Capture the cell that displays the provided text and extract its (X, Y) central coordinate. 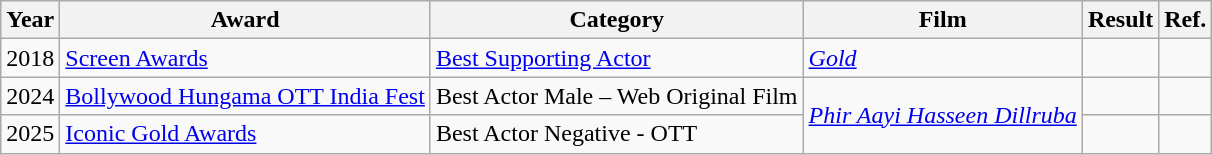
Year (30, 20)
Phir Aayi Hasseen Dillruba (942, 115)
Iconic Gold Awards (246, 134)
Bollywood Hungama OTT India Fest (246, 96)
2024 (30, 96)
Ref. (1186, 20)
Best Supporting Actor (616, 58)
Screen Awards (246, 58)
Gold (942, 58)
2018 (30, 58)
Best Actor Male – Web Original Film (616, 96)
Award (246, 20)
Best Actor Negative - OTT (616, 134)
Category (616, 20)
Film (942, 20)
2025 (30, 134)
Result (1120, 20)
